Locate the cell with the specified text and output its (x, y) center coordinate. 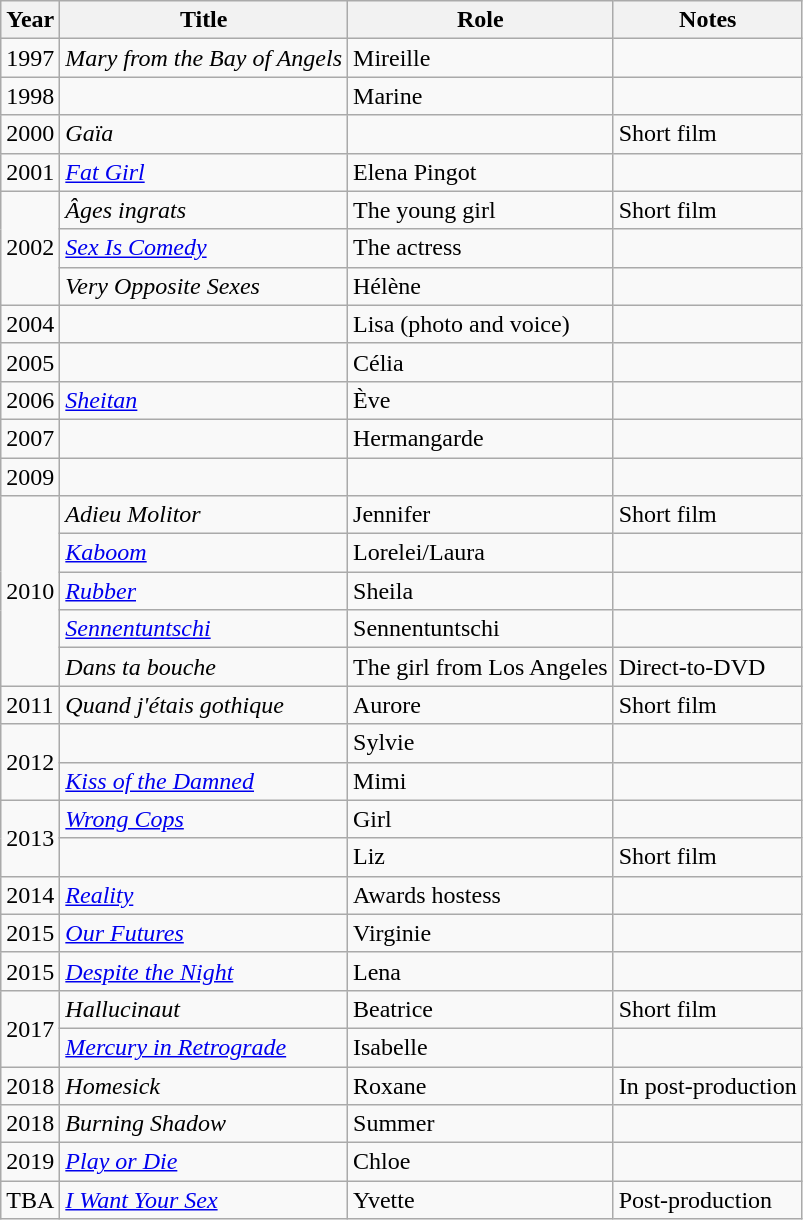
2011 (30, 705)
2014 (30, 895)
Adieu Molitor (204, 515)
Quand j'étais gothique (204, 705)
Célia (481, 362)
Fat Girl (204, 172)
Kiss of the Damned (204, 781)
The young girl (481, 210)
Post-production (708, 1200)
Despite the Night (204, 971)
Rubber (204, 591)
Hallucinaut (204, 1009)
Isabelle (481, 1047)
Gaïa (204, 134)
Mercury in Retrograde (204, 1047)
2000 (30, 134)
Sex Is Comedy (204, 248)
Sylvie (481, 743)
Play or Die (204, 1162)
Role (481, 20)
Summer (481, 1124)
2007 (30, 438)
Hélène (481, 286)
Our Futures (204, 933)
Liz (481, 857)
Sheitan (204, 400)
Elena Pingot (481, 172)
Notes (708, 20)
2013 (30, 838)
Homesick (204, 1085)
1997 (30, 58)
Beatrice (481, 1009)
1998 (30, 96)
Burning Shadow (204, 1124)
Kaboom (204, 553)
Sheila (481, 591)
Reality (204, 895)
Year (30, 20)
Roxane (481, 1085)
Girl (481, 819)
Ève (481, 400)
Virginie (481, 933)
I Want Your Sex (204, 1200)
2009 (30, 477)
TBA (30, 1200)
Mary from the Bay of Angels (204, 58)
Mireille (481, 58)
Title (204, 20)
2006 (30, 400)
2001 (30, 172)
2012 (30, 762)
Direct-to-DVD (708, 667)
Marine (481, 96)
2004 (30, 324)
2017 (30, 1028)
Âges ingrats (204, 210)
Lorelei/Laura (481, 553)
Mimi (481, 781)
Hermangarde (481, 438)
The actress (481, 248)
2010 (30, 591)
Lena (481, 971)
2002 (30, 248)
Aurore (481, 705)
Chloe (481, 1162)
In post-production (708, 1085)
2005 (30, 362)
2019 (30, 1162)
Dans ta bouche (204, 667)
Jennifer (481, 515)
Very Opposite Sexes (204, 286)
The girl from Los Angeles (481, 667)
Lisa (photo and voice) (481, 324)
Wrong Cops (204, 819)
Yvette (481, 1200)
Awards hostess (481, 895)
